Pinpoint the cell where the given text exists, returning its [X, Y] midpoint coordinate. 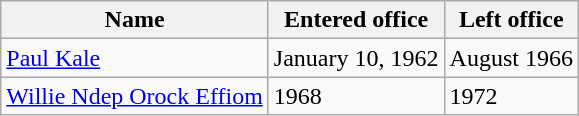
Name [135, 20]
Willie Ndep Orock Effiom [135, 96]
Paul Kale [135, 58]
1968 [356, 96]
Entered office [356, 20]
August 1966 [511, 58]
Left office [511, 20]
1972 [511, 96]
January 10, 1962 [356, 58]
